Detect which cell encompasses the target text, then output its (x, y) center coordinate. 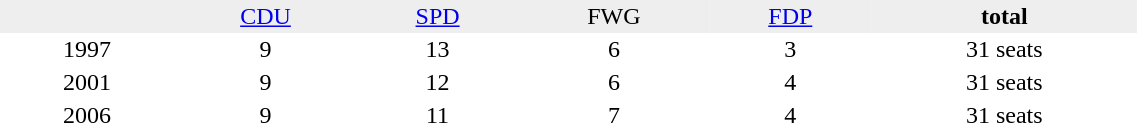
3 (790, 50)
FDP (790, 16)
FWG (614, 16)
CDU (266, 16)
SPD (438, 16)
12 (438, 82)
1997 (87, 50)
2001 (87, 82)
4 (790, 82)
13 (438, 50)
